Extract the (x, y) coordinate from the center of the cell holding the provided text.  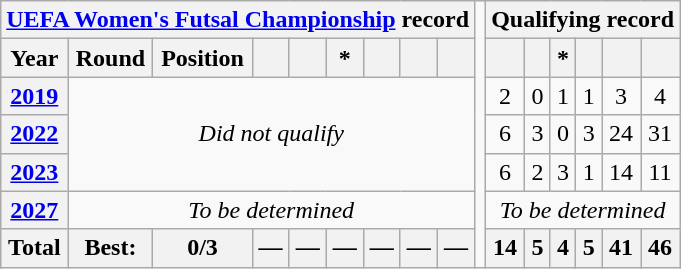
Round (110, 58)
24 (622, 134)
2019 (34, 96)
Position (202, 58)
Total (34, 248)
2022 (34, 134)
0/3 (202, 248)
46 (660, 248)
31 (660, 134)
Year (34, 58)
UEFA Women's Futsal Championship record (238, 20)
Did not qualify (272, 134)
41 (622, 248)
2027 (34, 210)
2023 (34, 172)
Best: (110, 248)
11 (660, 172)
Qualifying record (583, 20)
